Output the [X, Y] coordinate of the center of the cell containing the given text.  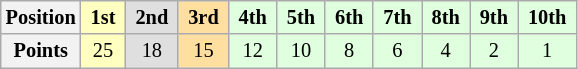
12 [253, 51]
10 [301, 51]
Position [41, 17]
2nd [152, 17]
8th [446, 17]
7th [397, 17]
5th [301, 17]
4th [253, 17]
1st [104, 17]
Points [41, 51]
2 [494, 51]
1 [547, 51]
6 [397, 51]
10th [547, 17]
3rd [203, 17]
25 [104, 51]
9th [494, 17]
4 [446, 51]
15 [203, 51]
18 [152, 51]
8 [349, 51]
6th [349, 17]
